Provide the (x, y) coordinate of the cell's center where the given text is located.  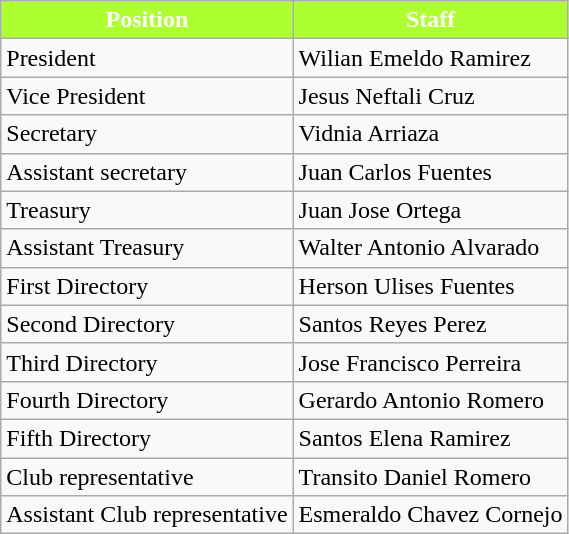
Vidnia Arriaza (430, 134)
Juan Carlos Fuentes (430, 172)
Herson Ulises Fuentes (430, 286)
Secretary (147, 134)
Esmeraldo Chavez Cornejo (430, 515)
Staff (430, 20)
Third Directory (147, 362)
Transito Daniel Romero (430, 477)
Assistant Club representative (147, 515)
Fourth Directory (147, 400)
President (147, 58)
Assistant secretary (147, 172)
Treasury (147, 210)
Club representative (147, 477)
Juan Jose Ortega (430, 210)
First Directory (147, 286)
Second Directory (147, 324)
Wilian Emeldo Ramirez (430, 58)
Walter Antonio Alvarado (430, 248)
Jesus Neftali Cruz (430, 96)
Position (147, 20)
Santos Reyes Perez (430, 324)
Assistant Treasury (147, 248)
Fifth Directory (147, 438)
Santos Elena Ramirez (430, 438)
Jose Francisco Perreira (430, 362)
Vice President (147, 96)
Gerardo Antonio Romero (430, 400)
